For the text-containing cell, return its midpoint in [x, y] coordinate format. 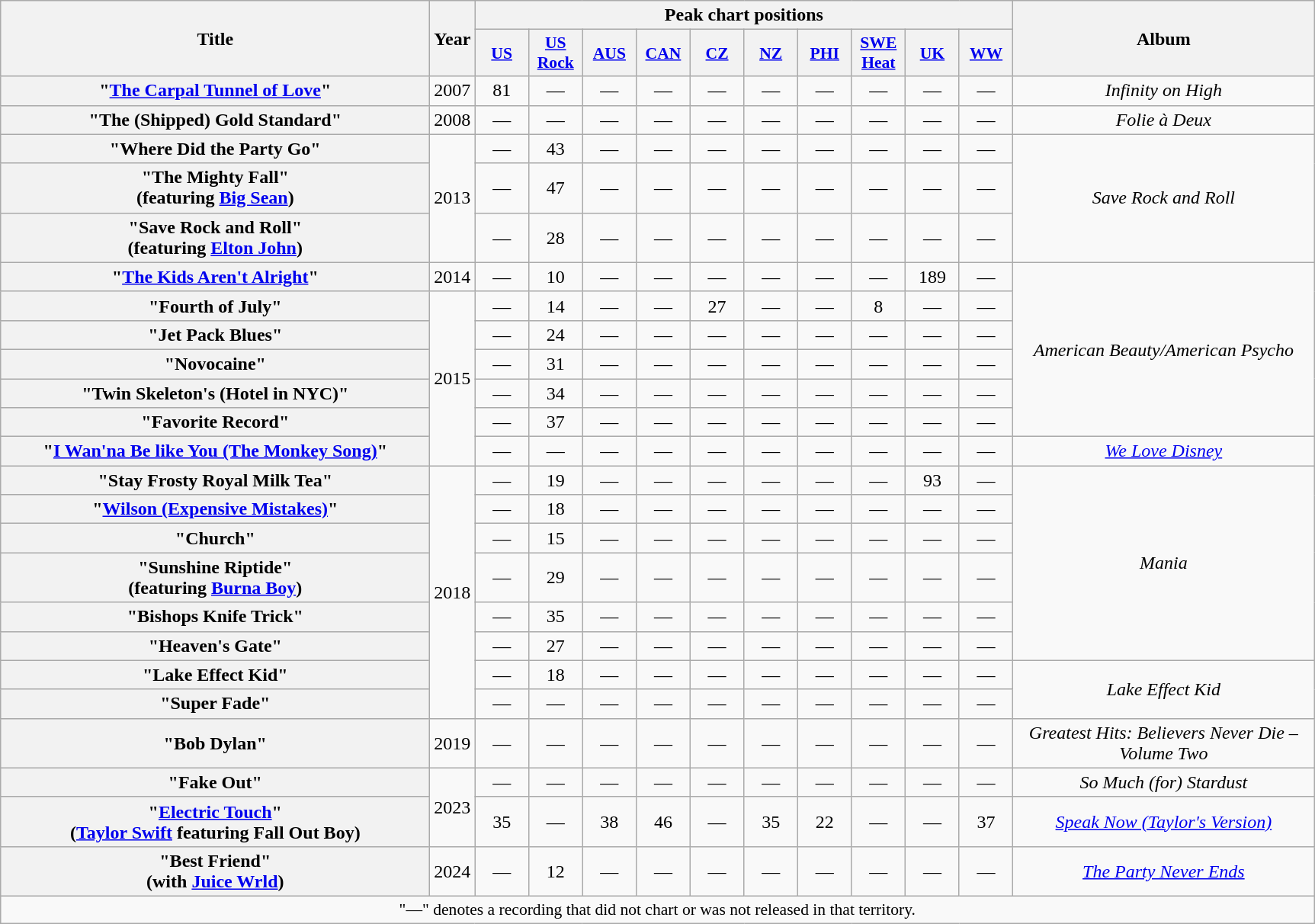
"Favorite Record" [215, 422]
CAN [663, 53]
15 [555, 538]
"The Mighty Fall"(featuring Big Sean) [215, 188]
2013 [453, 198]
American Beauty/American Psycho [1163, 349]
2024 [453, 871]
28 [555, 238]
38 [610, 822]
"Bishops Knife Trick" [215, 617]
8 [878, 306]
"Best Friend"(with Juice Wrld) [215, 871]
"Sunshine Riptide"(featuring Burna Boy) [215, 578]
CZ [717, 53]
"I Wan'na Be like You (The Monkey Song)" [215, 451]
We Love Disney [1163, 451]
NZ [771, 53]
UK [933, 53]
Peak chart positions [744, 15]
34 [555, 393]
2008 [453, 120]
2015 [453, 378]
Folie à Deux [1163, 120]
31 [555, 364]
47 [555, 188]
"Church" [215, 538]
2007 [453, 91]
Mania [1163, 563]
"Heaven's Gate" [215, 646]
The Party Never Ends [1163, 871]
2023 [453, 807]
81 [502, 91]
US [502, 53]
Save Rock and Roll [1163, 198]
46 [663, 822]
"The Carpal Tunnel of Love" [215, 91]
Album [1163, 38]
"Stay Frosty Royal Milk Tea" [215, 480]
Greatest Hits: Believers Never Die – Volume Two [1163, 743]
WW [986, 53]
19 [555, 480]
14 [555, 306]
So Much (for) Stardust [1163, 782]
24 [555, 335]
SWEHeat [878, 53]
"Electric Touch"(Taylor Swift featuring Fall Out Boy) [215, 822]
"Twin Skeleton's (Hotel in NYC)" [215, 393]
Speak Now (Taylor's Version) [1163, 822]
"Wilson (Expensive Mistakes)" [215, 509]
Infinity on High [1163, 91]
"The (Shipped) Gold Standard" [215, 120]
"Jet Pack Blues" [215, 335]
Lake Effect Kid [1163, 689]
29 [555, 578]
Title [215, 38]
2014 [453, 277]
"Bob Dylan" [215, 743]
"Super Fade" [215, 704]
"—" denotes a recording that did not chart or was not released in that territory. [657, 910]
"Where Did the Party Go" [215, 149]
10 [555, 277]
"Save Rock and Roll"(featuring Elton John) [215, 238]
93 [933, 480]
"The Kids Aren't Alright" [215, 277]
"Fourth of July" [215, 306]
189 [933, 277]
USRock [555, 53]
12 [555, 871]
"Fake Out" [215, 782]
"Lake Effect Kid" [215, 675]
2018 [453, 592]
43 [555, 149]
2019 [453, 743]
PHI [825, 53]
AUS [610, 53]
Year [453, 38]
22 [825, 822]
"Novocaine" [215, 364]
